Provide the [X, Y] coordinate of the cell's center where the given text is located.  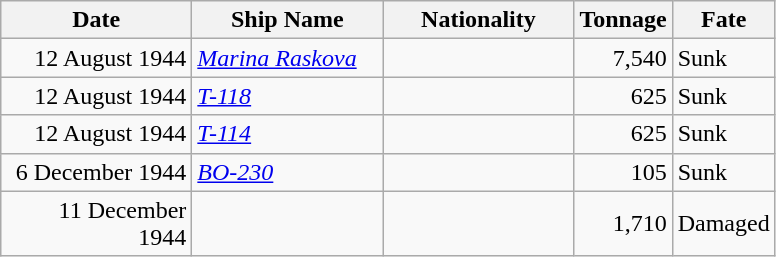
Date [96, 20]
Ship Name [288, 20]
Marina Raskova [288, 58]
7,540 [623, 58]
11 December 1944 [96, 224]
T-118 [288, 96]
Tonnage [623, 20]
BO-230 [288, 172]
6 December 1944 [96, 172]
1,710 [623, 224]
105 [623, 172]
T-114 [288, 134]
Damaged [724, 224]
Fate [724, 20]
Nationality [478, 20]
